Locate the cell with the specified text and output its (x, y) center coordinate. 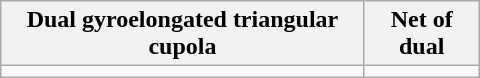
Net of dual (422, 34)
Dual gyroelongated triangular cupola (182, 34)
